Determine the [X, Y] coordinate at the center of the cell enclosing the given text.  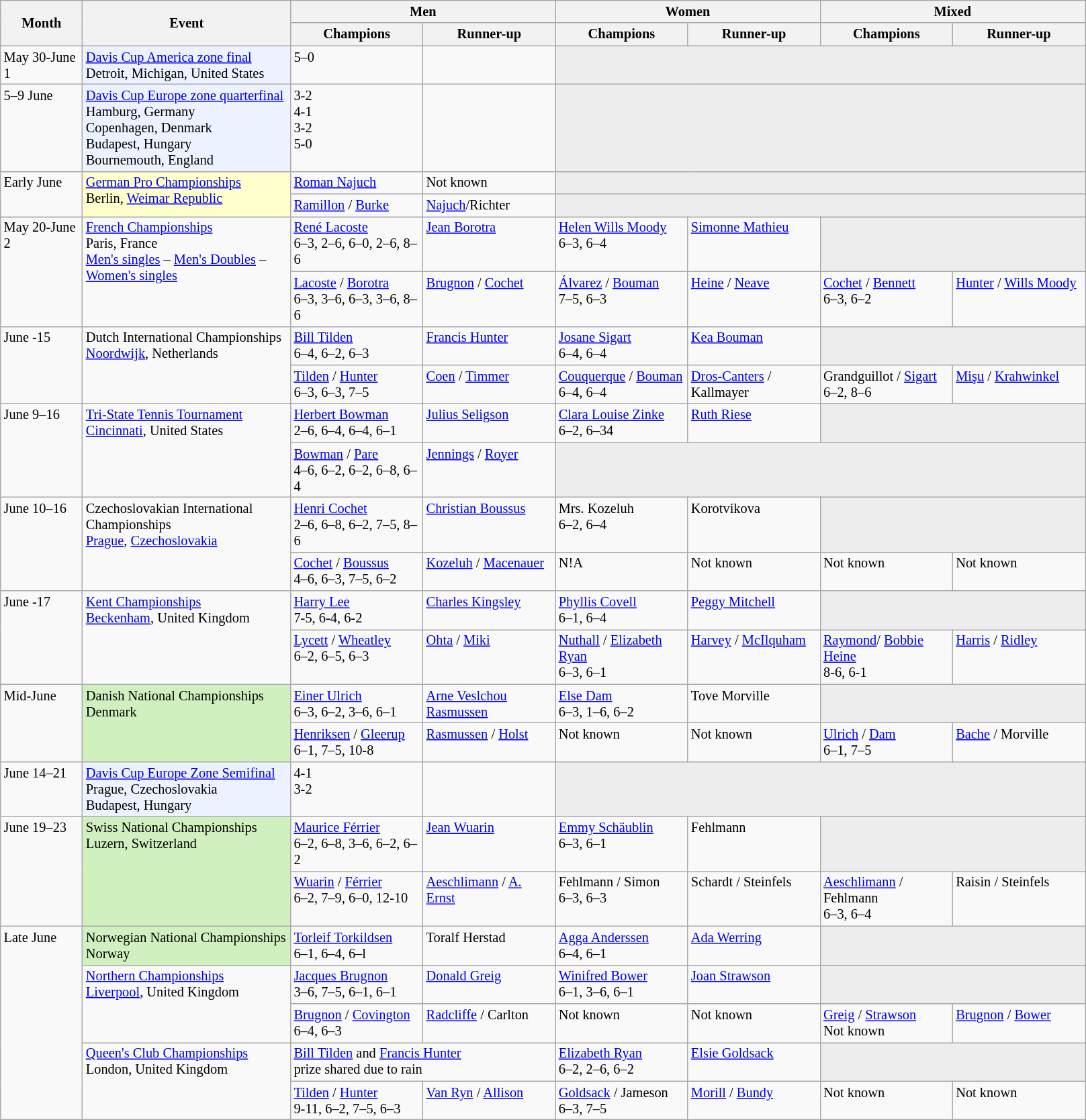
Agga Anderssen6–4, 6–1 [622, 945]
Toralf Herstad [489, 945]
Lycett / Wheatley 6–2, 6–5, 6–3 [357, 657]
Jacques Brugnon3–6, 7–5, 6–1, 6–1 [357, 984]
Harry Lee7-5, 6-4, 6-2 [357, 610]
Winifred Bower6–1, 3–6, 6–1 [622, 984]
Aeschlimann / Fehlmann6–3, 6–4 [887, 898]
Tilden / Hunter9-11, 6–2, 7–5, 6–3 [357, 1101]
June -15 [42, 365]
Mid-June [42, 722]
N!A [622, 571]
Herbert Bowman2–6, 6–4, 6–4, 6–1 [357, 423]
René Lacoste6–3, 2–6, 6–0, 2–6, 8–6 [357, 244]
Harris / Ridley [1018, 657]
Goldsack / Jameson6–3, 7–5 [622, 1101]
Kea Bouman [754, 346]
June 9–16 [42, 450]
Schardt / Steinfels [754, 898]
3-2 4-1 3-2 5-0 [357, 128]
Korotvikova [754, 524]
Julius Seligson [489, 423]
Brugnon / Cochet [489, 299]
Phyllis Covell6–1, 6–4 [622, 610]
Maurice Férrier6–2, 6–8, 3–6, 6–2, 6–2 [357, 844]
4-1 3-2 [357, 789]
Else Dam6–3, 1–6, 6–2 [622, 704]
Simonne Mathieu [754, 244]
Brugnon / Bower [1018, 1023]
Jean Borotra [489, 244]
Danish National Championships Denmark [187, 722]
May 20-June 2 [42, 271]
Joan Strawson [754, 984]
Jennings / Royer [489, 470]
Czechoslovakian International Championships Prague, Czechoslovakia [187, 544]
Davis Cup Europe Zone SemifinalPrague, CzechoslovakiaBudapest, Hungary [187, 789]
Raisin / Steinfels [1018, 898]
Arne Veslchou Rasmussen [489, 704]
Grandguillot / Sigart6–2, 8–6 [887, 384]
Norwegian National Championships Norway [187, 945]
Elizabeth Ryan6–2, 2–6, 6–2 [622, 1062]
Wuarin / Férrier6–2, 7–9, 6–0, 12-10 [357, 898]
Charles Kingsley [489, 610]
Elsie Goldsack [754, 1062]
Davis Cup America zone finalDetroit, Michigan, United States [187, 65]
Ohta / Miki [489, 657]
Brugnon / Covington6–4, 6–3 [357, 1023]
Harvey / McIlquham [754, 657]
Tilden / Hunter6–3, 6–3, 7–5 [357, 384]
Emmy Schäublin6–3, 6–1 [622, 844]
Fehlmann [754, 844]
Christian Boussus [489, 524]
Ruth Riese [754, 423]
Fehlmann / Simon6–3, 6–3 [622, 898]
Cochet / Boussus4–6, 6–3, 7–5, 6–2 [357, 571]
Helen Wills Moody6–3, 6–4 [622, 244]
German Pro ChampionshipsBerlin, Weimar Republic [187, 193]
Van Ryn / Allison [489, 1101]
Bill Tilden6–4, 6–2, 6–3 [357, 346]
Radcliffe / Carlton [489, 1023]
Mişu / Krahwinkel [1018, 384]
Swiss National Championships Luzern, Switzerland [187, 872]
Torleif Torkildsen6–1, 6–4, 6–l [357, 945]
Cochet / Bennett6–3, 6–2 [887, 299]
Hunter / Wills Moody [1018, 299]
Peggy Mitchell [754, 610]
Tri-State Tennis Tournament Cincinnati, United States [187, 450]
June 14–21 [42, 789]
Dutch International ChampionshipsNoordwijk, Netherlands [187, 365]
Bill Tilden and Francis Hunterprize shared due to rain [423, 1062]
Mixed [952, 11]
Ada Werring [754, 945]
May 30-June 1 [42, 65]
Queen's Club ChampionshipsLondon, United Kingdom [187, 1081]
Late June [42, 1023]
Henriksen / Gleerup6–1, 7–5, 10-8 [357, 742]
Nuthall / Elizabeth Ryan6–3, 6–1 [622, 657]
Francis Hunter [489, 346]
Henri Cochet2–6, 6–8, 6–2, 7–5, 8–6 [357, 524]
Clara Louise Zinke6–2, 6–34 [622, 423]
Ulrich / Dam6–1, 7–5 [887, 742]
Mrs. Kozeluh6–2, 6–4 [622, 524]
Einer Ulrich6–3, 6–2, 3–6, 6–1 [357, 704]
Early June [42, 193]
Álvarez / Bouman 7–5, 6–3 [622, 299]
Donald Greig [489, 984]
Men [423, 11]
Roman Najuch [357, 183]
Josane Sigart 6–4, 6–4 [622, 346]
June -17 [42, 638]
Kent ChampionshipsBeckenham, United Kingdom [187, 638]
Lacoste / Borotra6–3, 3–6, 6–3, 3–6, 8–6 [357, 299]
Najuch/Richter [489, 205]
5–0 [357, 65]
Greig / StrawsonNot known [887, 1023]
Aeschlimann / A. Ernst [489, 898]
Kozeluh / Macenauer [489, 571]
Jean Wuarin [489, 844]
Dros-Canters / Kallmayer [754, 384]
June 19–23 [42, 872]
Bowman / Pare4–6, 6–2, 6–2, 6–8, 6–4 [357, 470]
French Championships Paris, FranceMen's singles – Men's Doubles – Women's singles [187, 271]
Women [688, 11]
Couquerque / Bouman6–4, 6–4 [622, 384]
Rasmussen / Holst [489, 742]
5–9 June [42, 128]
Bache / Morville [1018, 742]
Davis Cup Europe zone quarterfinalHamburg, GermanyCopenhagen, DenmarkBudapest, HungaryBournemouth, England [187, 128]
Month [42, 23]
Event [187, 23]
Coen / Timmer [489, 384]
June 10–16 [42, 544]
Northern Championships Liverpool, United Kingdom [187, 1003]
Raymond/ Bobbie Heine8-6, 6-1 [887, 657]
Tove Morville [754, 704]
Ramillon / Burke [357, 205]
Morill / Bundy [754, 1101]
Heine / Neave [754, 299]
